Output the (X, Y) coordinate of the center of the cell containing the given text.  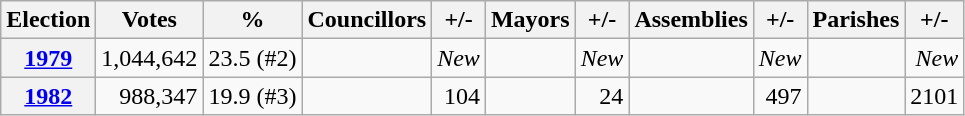
1979 (48, 58)
2101 (934, 96)
Parishes (856, 20)
24 (602, 96)
Votes (150, 20)
Mayors (530, 20)
Councillors (367, 20)
1,044,642 (150, 58)
19.9 (#3) (252, 96)
104 (459, 96)
Assemblies (691, 20)
1982 (48, 96)
988,347 (150, 96)
23.5 (#2) (252, 58)
497 (780, 96)
Election (48, 20)
% (252, 20)
